Find where the given text appears and provide that cell's center as [X, Y] coordinate. 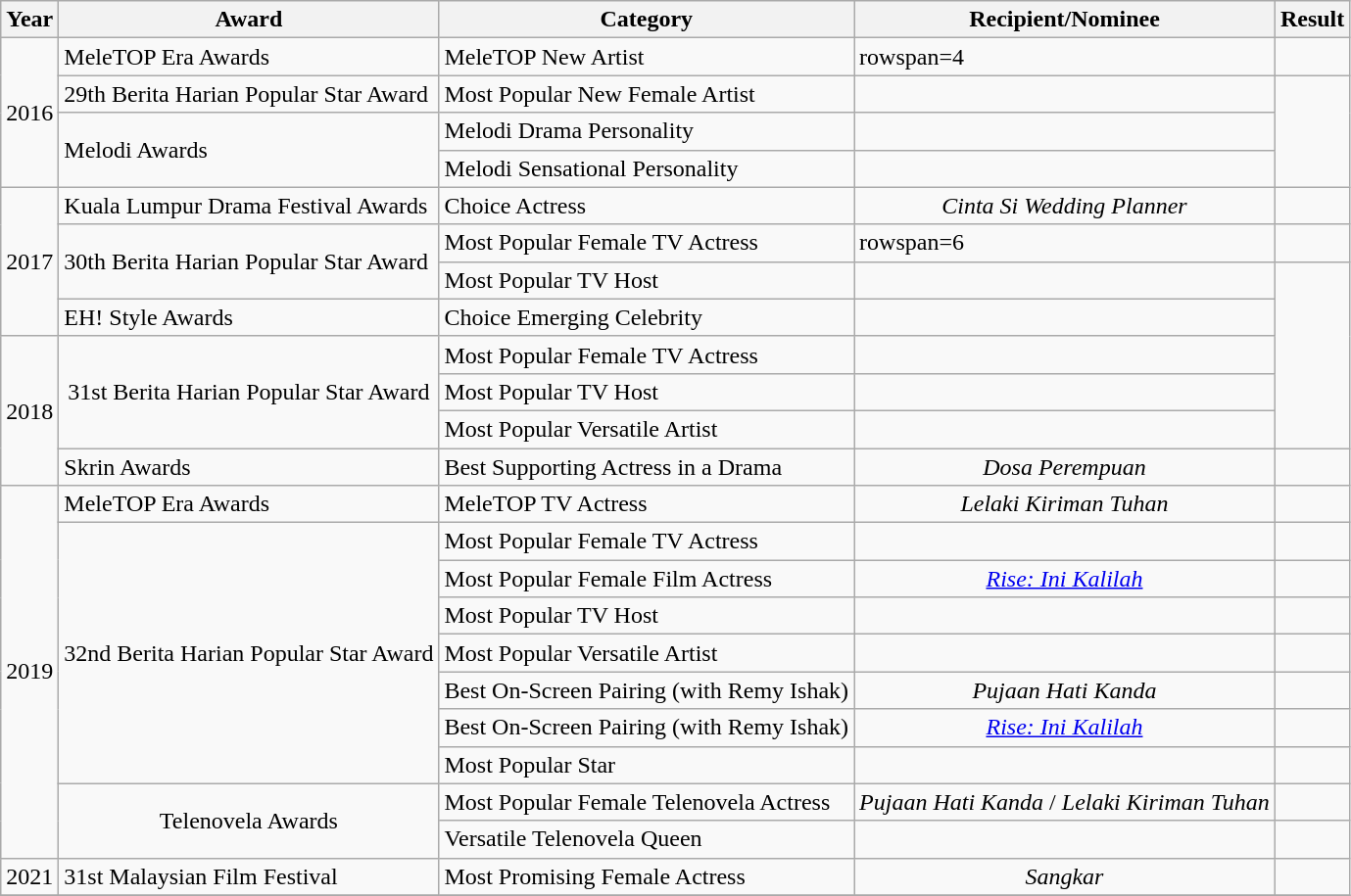
Melodi Drama Personality [647, 131]
Result [1312, 20]
Best Supporting Actress in a Drama [647, 467]
Category [647, 20]
Melodi Awards [249, 150]
Most Popular Star [647, 765]
31st Berita Harian Popular Star Award [249, 392]
2018 [29, 410]
2021 [29, 876]
29th Berita Harian Popular Star Award [249, 94]
MeleTOP New Artist [647, 57]
EH! Style Awards [249, 317]
MeleTOP TV Actress [647, 504]
Dosa Perempuan [1065, 467]
Versatile Telenovela Queen [647, 839]
Cinta Si Wedding Planner [1065, 206]
Most Popular New Female Artist [647, 94]
Year [29, 20]
2016 [29, 113]
2017 [29, 261]
Pujaan Hati Kanda [1065, 690]
31st Malaysian Film Festival [249, 876]
30th Berita Harian Popular Star Award [249, 261]
Telenovela Awards [249, 821]
rowspan=6 [1065, 243]
Choice Actress [647, 206]
rowspan=4 [1065, 57]
Award [249, 20]
Kuala Lumpur Drama Festival Awards [249, 206]
Most Popular Female Telenovela Actress [647, 802]
Recipient/Nominee [1065, 20]
Sangkar [1065, 876]
Lelaki Kiriman Tuhan [1065, 504]
2019 [29, 672]
32nd Berita Harian Popular Star Award [249, 653]
Skrin Awards [249, 467]
Most Popular Female Film Actress [647, 579]
Pujaan Hati Kanda / Lelaki Kiriman Tuhan [1065, 802]
Choice Emerging Celebrity [647, 317]
Most Promising Female Actress [647, 876]
Melodi Sensational Personality [647, 168]
